Return the (x, y) coordinate for the center point of the cell that contains the specified text.  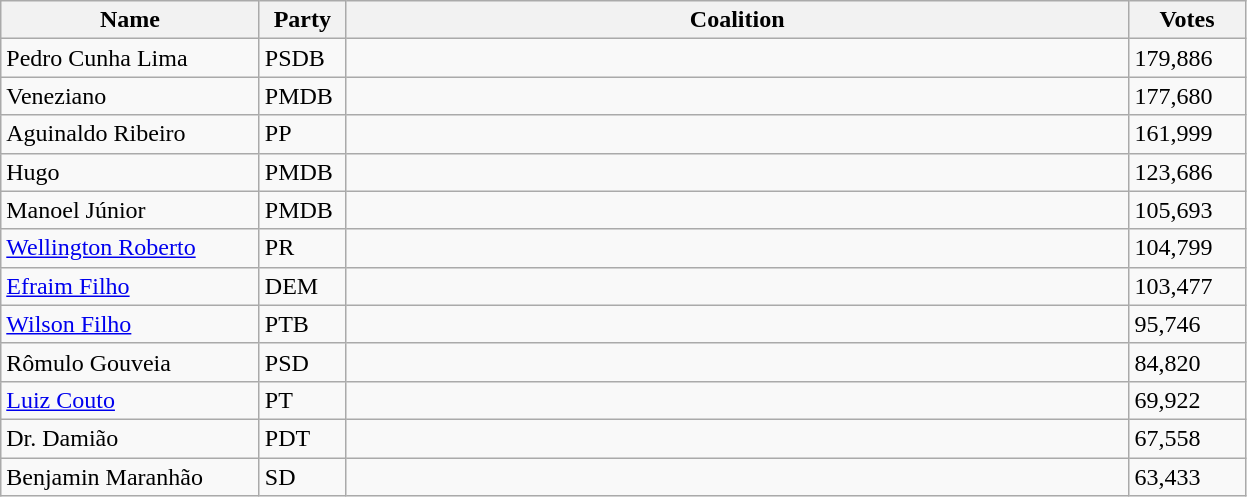
Votes (1187, 20)
Coalition (737, 20)
Luiz Couto (130, 400)
PDT (302, 438)
PSDB (302, 58)
63,433 (1187, 477)
95,746 (1187, 324)
105,693 (1187, 210)
161,999 (1187, 134)
177,680 (1187, 96)
DEM (302, 286)
69,922 (1187, 400)
PP (302, 134)
123,686 (1187, 172)
SD (302, 477)
Wilson Filho (130, 324)
67,558 (1187, 438)
Rômulo Gouveia (130, 362)
104,799 (1187, 248)
Wellington Roberto (130, 248)
Dr. Damião (130, 438)
PR (302, 248)
Manoel Júnior (130, 210)
103,477 (1187, 286)
Aguinaldo Ribeiro (130, 134)
Name (130, 20)
84,820 (1187, 362)
Efraim Filho (130, 286)
PT (302, 400)
179,886 (1187, 58)
Pedro Cunha Lima (130, 58)
Benjamin Maranhão (130, 477)
PSD (302, 362)
Party (302, 20)
Hugo (130, 172)
Veneziano (130, 96)
PTB (302, 324)
